Extract the [X, Y] coordinate from the center of the cell holding the provided text.  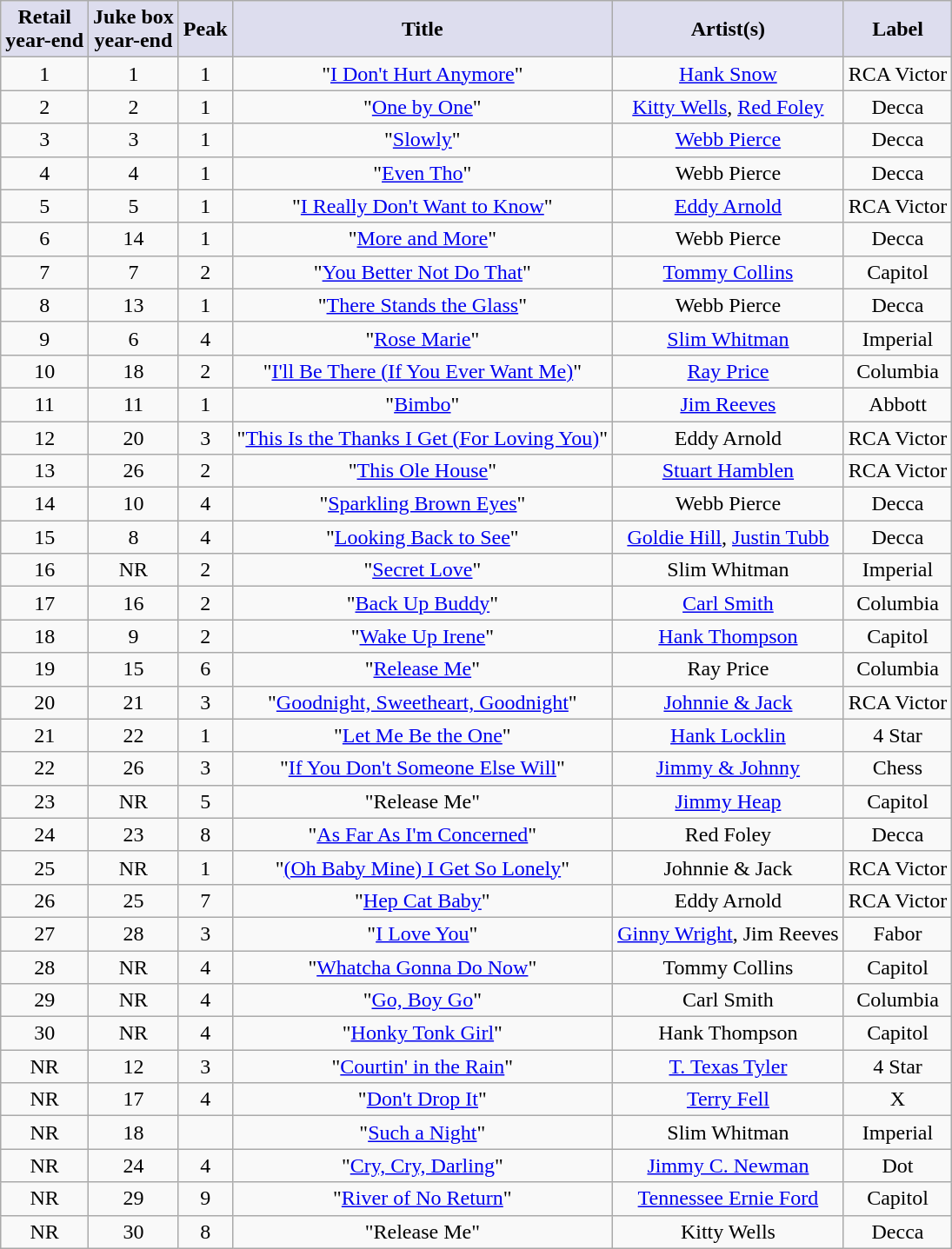
Red Foley [729, 834]
"Looking Back to See" [423, 537]
"Secret Love" [423, 570]
"River of No Return" [423, 1199]
Jimmy & Johnny [729, 768]
"Hep Cat Baby" [423, 900]
Dot [897, 1166]
Title [423, 30]
"Bimbo" [423, 404]
"This Ole House" [423, 471]
"One by One" [423, 107]
"More and More" [423, 239]
"Courtin' in the Rain" [423, 1066]
"Rose Marie" [423, 338]
Stuart Hamblen [729, 471]
Hank Snow [729, 74]
"Honky Tonk Girl" [423, 1033]
"Let Me Be the One" [423, 735]
Label [897, 30]
19 [45, 669]
Jimmy C. Newman [729, 1166]
"I Really Don't Want to Know" [423, 206]
"Sparkling Brown Eyes" [423, 504]
"Go, Boy Go" [423, 1000]
"There Stands the Glass" [423, 305]
X [897, 1100]
Fabor [897, 933]
"You Better Not Do That" [423, 272]
"I Love You" [423, 933]
"I Don't Hurt Anymore" [423, 74]
"Don't Drop It" [423, 1100]
Abbott [897, 404]
Kitty Wells, Red Foley [729, 107]
27 [45, 933]
"Cry, Cry, Darling" [423, 1166]
Chess [897, 768]
"Goodnight, Sweetheart, Goodnight" [423, 702]
"Such a Night" [423, 1133]
Kitty Wells [729, 1232]
"Even Tho" [423, 173]
"Slowly" [423, 140]
"Whatcha Gonna Do Now" [423, 967]
"(Oh Baby Mine) I Get So Lonely" [423, 867]
"As Far As I'm Concerned" [423, 834]
Tennessee Ernie Ford [729, 1199]
T. Texas Tyler [729, 1066]
"This Is the Thanks I Get (For Loving You)" [423, 437]
Ginny Wright, Jim Reeves [729, 933]
Jim Reeves [729, 404]
Hank Locklin [729, 735]
Retailyear-end [45, 30]
Terry Fell [729, 1100]
"Back Up Buddy" [423, 603]
Jimmy Heap [729, 801]
"If You Don't Someone Else Will" [423, 768]
Peak [205, 30]
"I'll Be There (If You Ever Want Me)" [423, 371]
Juke boxyear-end [134, 30]
Artist(s) [729, 30]
"Wake Up Irene" [423, 636]
Goldie Hill, Justin Tubb [729, 537]
